Extract the [x, y] coordinate from the center of the cell holding the provided text.  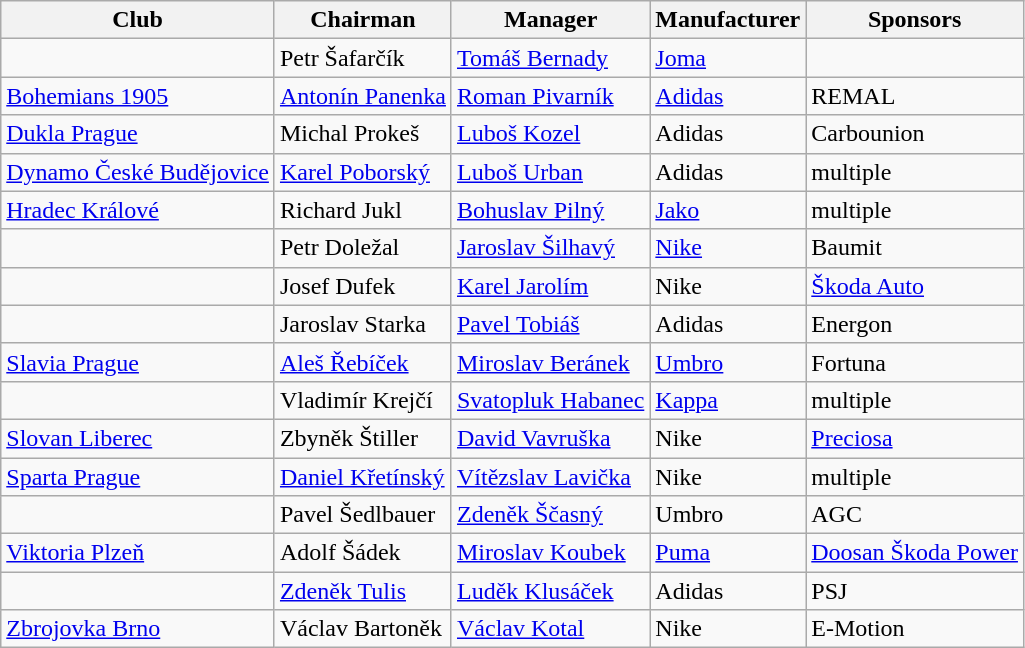
AGC [915, 515]
Tomáš Bernady [550, 58]
Václav Bartoněk [362, 629]
Bohuslav Pilný [550, 210]
Slovan Liberec [138, 438]
Petr Šafarčík [362, 58]
Škoda Auto [915, 286]
Richard Jukl [362, 210]
Václav Kotal [550, 629]
Bohemians 1905 [138, 96]
Miroslav Beránek [550, 362]
Adolf Šádek [362, 553]
Puma [728, 553]
Hradec Králové [138, 210]
Manufacturer [728, 20]
Chairman [362, 20]
Sparta Prague [138, 477]
Josef Dufek [362, 286]
Roman Pivarník [550, 96]
Manager [550, 20]
Luděk Klusáček [550, 591]
Karel Jarolím [550, 286]
Zbrojovka Brno [138, 629]
Pavel Šedlbauer [362, 515]
Daniel Křetínský [362, 477]
Luboš Kozel [550, 134]
E-Motion [915, 629]
Energon [915, 324]
Vladimír Krejčí [362, 400]
Jaroslav Starka [362, 324]
Pavel Tobiáš [550, 324]
Dynamo České Budějovice [138, 172]
Baumit [915, 248]
PSJ [915, 591]
Jaroslav Šilhavý [550, 248]
Carbounion [915, 134]
Jako [728, 210]
REMAL [915, 96]
Club [138, 20]
Preciosa [915, 438]
Luboš Urban [550, 172]
Petr Doležal [362, 248]
Viktoria Plzeň [138, 553]
Karel Poborský [362, 172]
Aleš Řebíček [362, 362]
Zdeněk Tulis [362, 591]
Michal Prokeš [362, 134]
Sponsors [915, 20]
Kappa [728, 400]
Fortuna [915, 362]
Antonín Panenka [362, 96]
Vítězslav Lavička [550, 477]
Miroslav Koubek [550, 553]
David Vavruška [550, 438]
Slavia Prague [138, 362]
Zdeněk Ščasný [550, 515]
Dukla Prague [138, 134]
Zbyněk Štiller [362, 438]
Joma [728, 58]
Doosan Škoda Power [915, 553]
Svatopluk Habanec [550, 400]
